Return the [x, y] coordinate for the center point of the cell that contains the specified text.  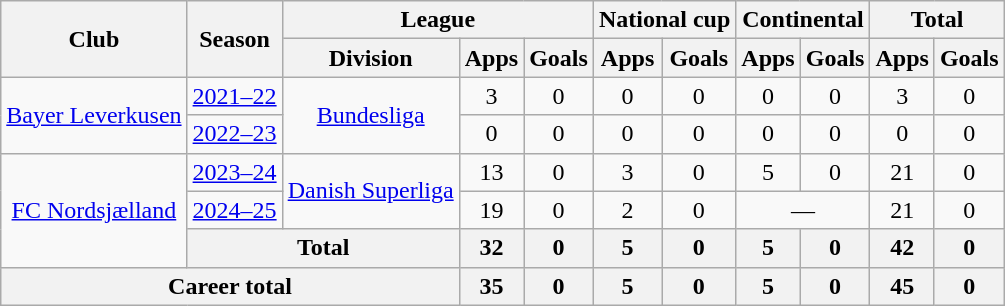
Club [94, 39]
Danish Superliga [370, 191]
Bundesliga [370, 115]
35 [491, 286]
42 [902, 248]
National cup [664, 20]
League [438, 20]
32 [491, 248]
2 [627, 210]
19 [491, 210]
Career total [230, 286]
Division [370, 58]
Season [234, 39]
FC Nordsjælland [94, 210]
45 [902, 286]
2022–23 [234, 134]
2021–22 [234, 96]
Bayer Leverkusen [94, 115]
Continental [803, 20]
13 [491, 172]
— [803, 210]
2024–25 [234, 210]
2023–24 [234, 172]
